Provide the [X, Y] coordinate of the cell's center where the given text is located.  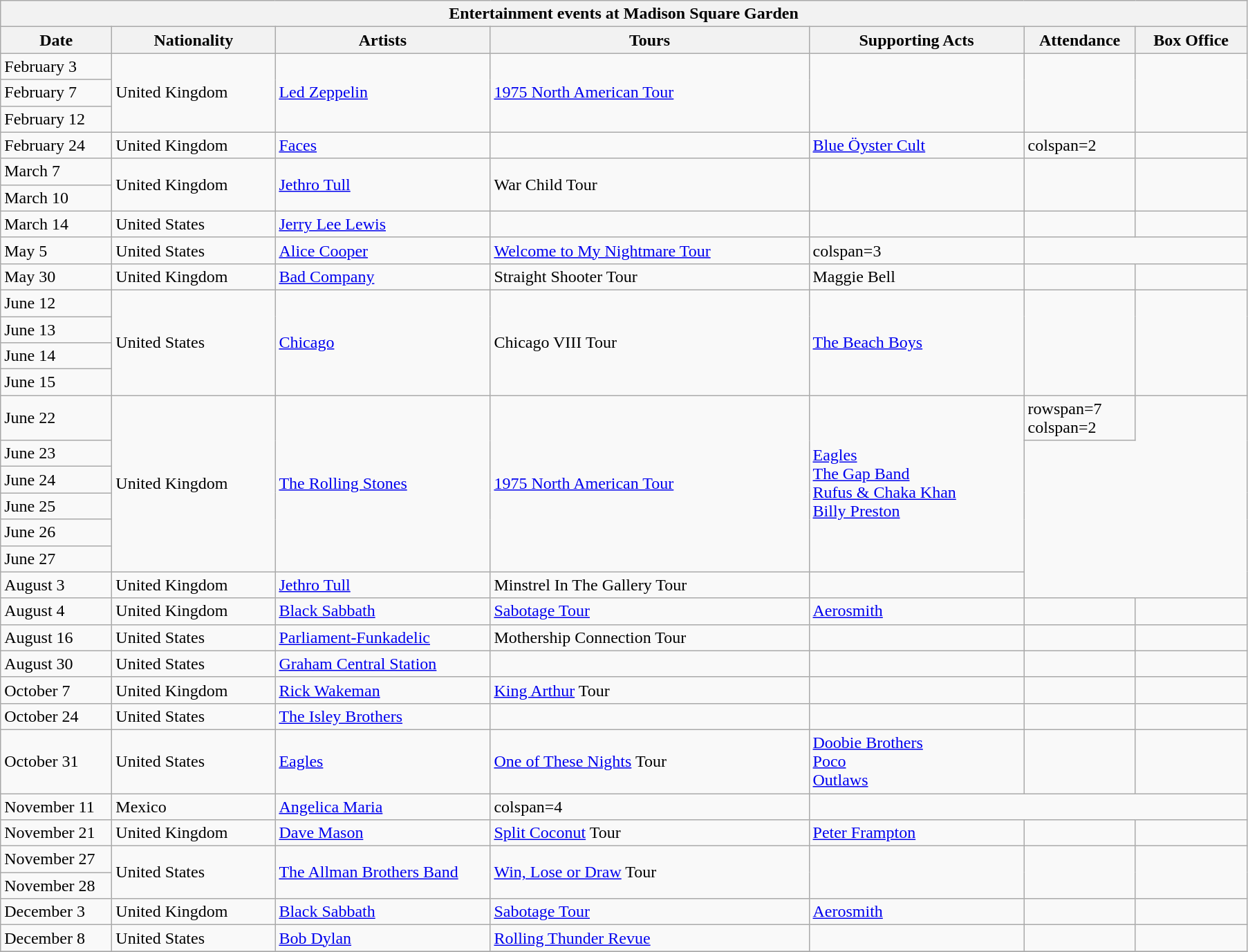
Entertainment events at Madison Square Garden [624, 14]
June 13 [57, 330]
February 3 [57, 66]
rowspan=7 colspan=2 [1080, 418]
One of These Nights Tour [650, 761]
March 14 [57, 224]
King Arthur Tour [650, 690]
October 24 [57, 716]
Peter Frampton [917, 833]
Angelica Maria [383, 807]
February 7 [57, 93]
Alice Cooper [383, 250]
Rolling Thunder Revue [650, 938]
Artists [383, 40]
The Rolling Stones [383, 484]
August 30 [57, 664]
Chicago [383, 342]
Minstrel In The Gallery Tour [650, 585]
colspan=4 [650, 807]
Straight Shooter Tour [650, 277]
December 3 [57, 912]
EaglesThe Gap BandRufus & Chaka KhanBilly Preston [917, 484]
Split Coconut Tour [650, 833]
June 23 [57, 454]
Bob Dylan [383, 938]
Mothership Connection Tour [650, 637]
June 25 [57, 506]
Nationality [194, 40]
Blue Öyster Cult [917, 145]
November 27 [57, 859]
Dave Mason [383, 833]
November 28 [57, 886]
Maggie Bell [917, 277]
War Child Tour [650, 185]
Attendance [1080, 40]
Tours [650, 40]
Led Zeppelin [383, 93]
June 12 [57, 303]
June 22 [57, 418]
May 30 [57, 277]
August 4 [57, 611]
Supporting Acts [917, 40]
colspan=3 [917, 250]
August 3 [57, 585]
June 27 [57, 559]
February 12 [57, 119]
November 11 [57, 807]
Graham Central Station [383, 664]
February 24 [57, 145]
November 21 [57, 833]
June 26 [57, 532]
Rick Wakeman [383, 690]
The Allman Brothers Band [383, 872]
Eagles [383, 761]
Doobie BrothersPocoOutlaws [917, 761]
Parliament-Funkadelic [383, 637]
Bad Company [383, 277]
colspan=2 [1080, 145]
August 16 [57, 637]
March 10 [57, 198]
Jerry Lee Lewis [383, 224]
The Isley Brothers [383, 716]
October 7 [57, 690]
June 15 [57, 382]
May 5 [57, 250]
Win, Lose or Draw Tour [650, 872]
Welcome to My Nightmare Tour [650, 250]
The Beach Boys [917, 342]
December 8 [57, 938]
June 14 [57, 356]
June 24 [57, 480]
Mexico [194, 807]
March 7 [57, 171]
Date [57, 40]
Box Office [1191, 40]
Chicago VIII Tour [650, 342]
Faces [383, 145]
October 31 [57, 761]
